Identify which cell holds the provided text, then report its [X, Y] central coordinate. 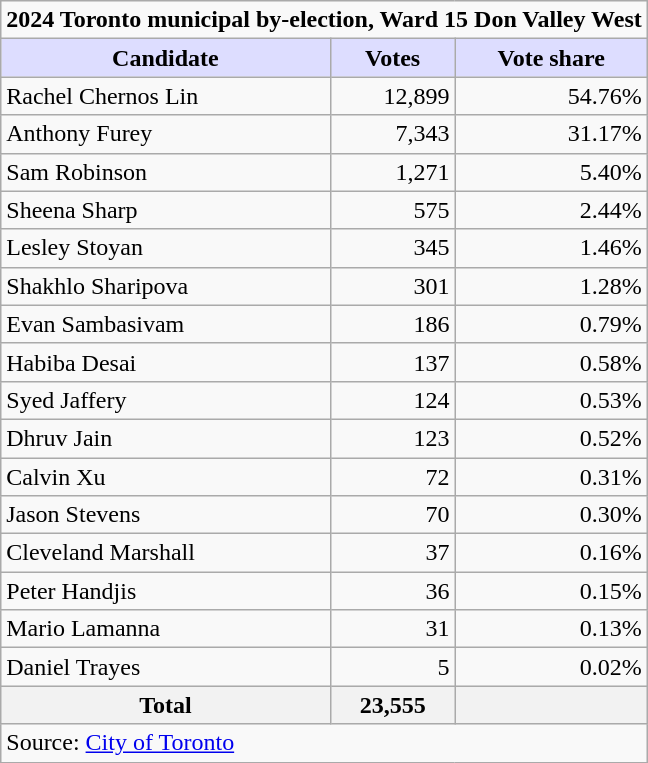
0.02% [551, 667]
Dhruv Jain [166, 438]
0.30% [551, 515]
Mario Lamanna [166, 629]
70 [392, 515]
Calvin Xu [166, 477]
Daniel Trayes [166, 667]
1.46% [551, 248]
0.13% [551, 629]
31.17% [551, 134]
0.58% [551, 362]
Candidate [166, 58]
301 [392, 286]
1.28% [551, 286]
0.53% [551, 400]
5 [392, 667]
Evan Sambasivam [166, 324]
Votes [392, 58]
Habiba Desai [166, 362]
186 [392, 324]
23,555 [392, 705]
Total [166, 705]
Sheena Sharp [166, 210]
Source: City of Toronto [324, 743]
137 [392, 362]
Vote share [551, 58]
124 [392, 400]
54.76% [551, 96]
0.15% [551, 591]
Rachel Chernos Lin [166, 96]
Anthony Furey [166, 134]
Cleveland Marshall [166, 553]
Sam Robinson [166, 172]
37 [392, 553]
0.52% [551, 438]
0.16% [551, 553]
345 [392, 248]
0.31% [551, 477]
2.44% [551, 210]
Peter Handjis [166, 591]
123 [392, 438]
7,343 [392, 134]
5.40% [551, 172]
0.79% [551, 324]
Syed Jaffery [166, 400]
12,899 [392, 96]
1,271 [392, 172]
575 [392, 210]
2024 Toronto municipal by-election, Ward 15 Don Valley West [324, 20]
Lesley Stoyan [166, 248]
Jason Stevens [166, 515]
36 [392, 591]
72 [392, 477]
31 [392, 629]
Shakhlo Sharipova [166, 286]
